Output the (x, y) coordinate of the center of the cell containing the given text.  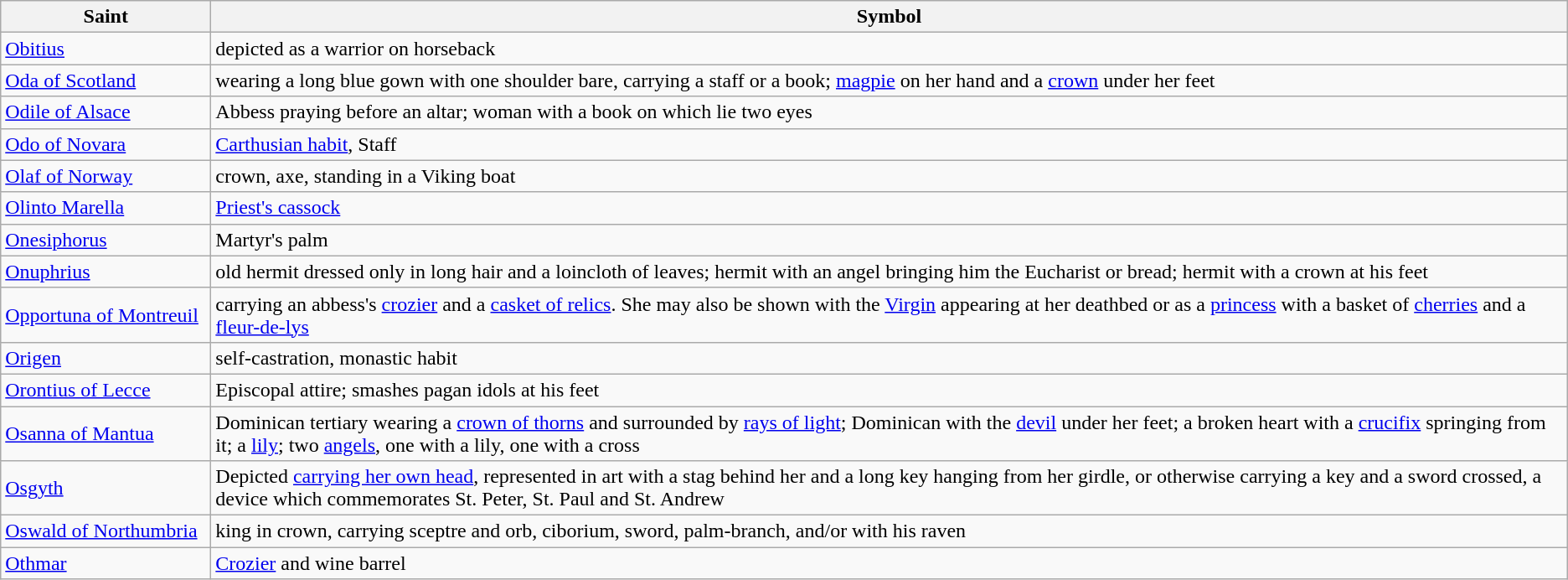
Odile of Alsace (106, 112)
Martyr's palm (890, 240)
Obitius (106, 49)
Symbol (890, 17)
Crozier and wine barrel (890, 563)
Onesiphorus (106, 240)
Osgyth (106, 488)
Oda of Scotland (106, 80)
Episcopal attire; smashes pagan idols at his feet (890, 390)
Saint (106, 17)
Osanna of Mantua (106, 432)
self-castration, monastic habit (890, 358)
wearing a long blue gown with one shoulder bare, carrying a staff or a book; magpie on her hand and a crown under her feet (890, 80)
Oswald of Northumbria (106, 531)
Origen (106, 358)
Orontius of Lecce (106, 390)
Priest's cassock (890, 208)
Odo of Novara (106, 144)
Othmar (106, 563)
Carthusian habit, Staff (890, 144)
Opportuna of Montreuil (106, 315)
depicted as a warrior on horseback (890, 49)
Olinto Marella (106, 208)
Onuphrius (106, 272)
king in crown, carrying sceptre and orb, ciborium, sword, palm-branch, and/or with his raven (890, 531)
Olaf of Norway (106, 176)
Abbess praying before an altar; woman with a book on which lie two eyes (890, 112)
crown, axe, standing in a Viking boat (890, 176)
